Identify which cell holds the provided text, then report its [X, Y] central coordinate. 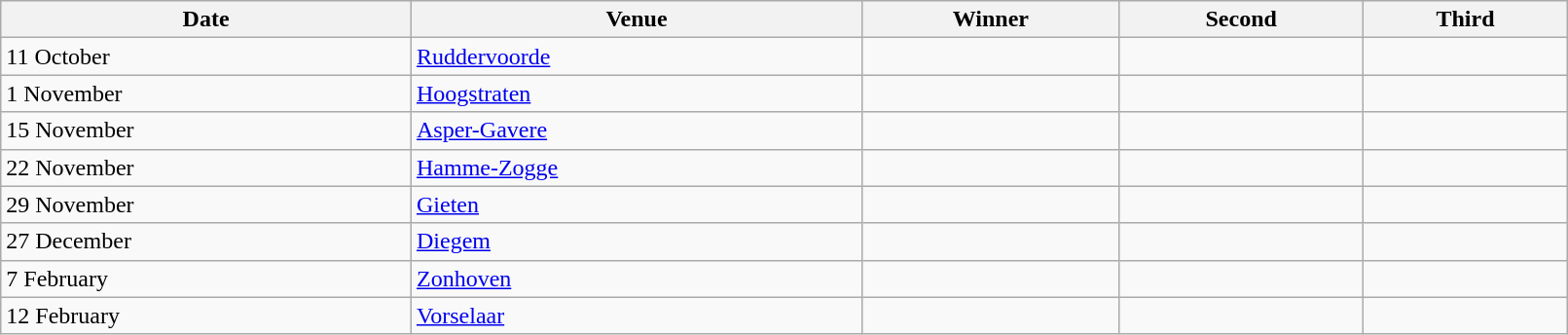
29 November [206, 205]
Date [206, 19]
Zonhoven [637, 279]
1 November [206, 93]
15 November [206, 130]
7 February [206, 279]
Vorselaar [637, 316]
Third [1466, 19]
22 November [206, 167]
Hoogstraten [637, 93]
Gieten [637, 205]
Diegem [637, 242]
12 February [206, 316]
Second [1241, 19]
Hamme-Zogge [637, 167]
Asper-Gavere [637, 130]
11 October [206, 56]
27 December [206, 242]
Venue [637, 19]
Winner [991, 19]
Ruddervoorde [637, 56]
